Pinpoint the cell where the given text exists, returning its (x, y) midpoint coordinate. 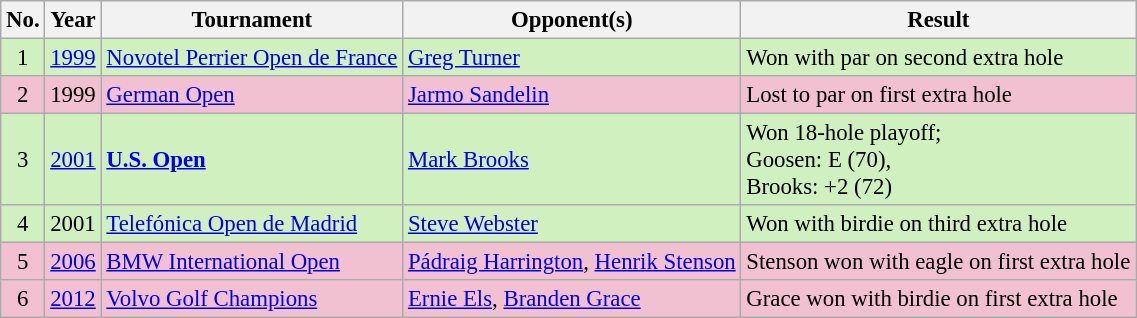
2 (23, 95)
1 (23, 58)
Mark Brooks (572, 160)
6 (23, 299)
5 (23, 262)
U.S. Open (252, 160)
Steve Webster (572, 224)
No. (23, 20)
BMW International Open (252, 262)
Opponent(s) (572, 20)
Grace won with birdie on first extra hole (938, 299)
Result (938, 20)
Greg Turner (572, 58)
Telefónica Open de Madrid (252, 224)
Lost to par on first extra hole (938, 95)
Ernie Els, Branden Grace (572, 299)
2012 (73, 299)
Pádraig Harrington, Henrik Stenson (572, 262)
Won with par on second extra hole (938, 58)
3 (23, 160)
Stenson won with eagle on first extra hole (938, 262)
2006 (73, 262)
Novotel Perrier Open de France (252, 58)
Won with birdie on third extra hole (938, 224)
Volvo Golf Champions (252, 299)
Jarmo Sandelin (572, 95)
Tournament (252, 20)
Won 18-hole playoff;Goosen: E (70),Brooks: +2 (72) (938, 160)
4 (23, 224)
German Open (252, 95)
Year (73, 20)
